Return the [X, Y] coordinate for the center point of the cell that contains the specified text.  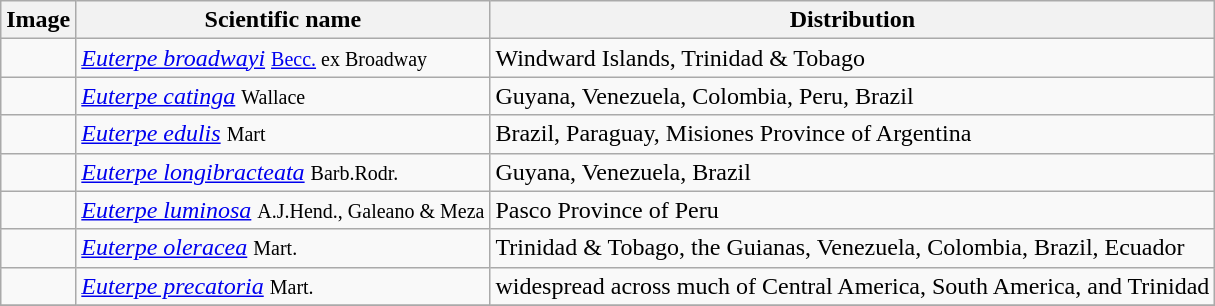
Euterpe broadwayi Becc. ex Broadway [283, 58]
Euterpe catinga Wallace [283, 96]
Guyana, Venezuela, Colombia, Peru, Brazil [852, 96]
widespread across much of Central America, South America, and Trinidad [852, 286]
Pasco Province of Peru [852, 210]
Euterpe precatoria Mart. [283, 286]
Trinidad & Tobago, the Guianas, Venezuela, Colombia, Brazil, Ecuador [852, 248]
Euterpe longibracteata Barb.Rodr. [283, 172]
Scientific name [283, 20]
Euterpe luminosa A.J.Hend., Galeano & Meza [283, 210]
Image [38, 20]
Windward Islands, Trinidad & Tobago [852, 58]
Distribution [852, 20]
Brazil, Paraguay, Misiones Province of Argentina [852, 134]
Euterpe oleracea Mart. [283, 248]
Guyana, Venezuela, Brazil [852, 172]
Euterpe edulis Mart [283, 134]
